Search for the cell housing the specified text and yield its (x, y) center coordinate. 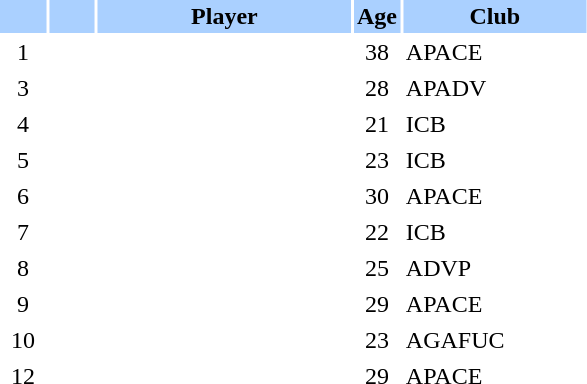
6 (23, 196)
AGAFUC (495, 340)
9 (23, 304)
Club (495, 16)
10 (23, 340)
Player (224, 16)
ADVP (495, 268)
30 (377, 196)
1 (23, 52)
5 (23, 160)
29 (377, 304)
25 (377, 268)
3 (23, 88)
38 (377, 52)
7 (23, 232)
APADV (495, 88)
21 (377, 124)
4 (23, 124)
28 (377, 88)
22 (377, 232)
8 (23, 268)
Age (377, 16)
